Output the (X, Y) coordinate of the center of the cell containing the given text.  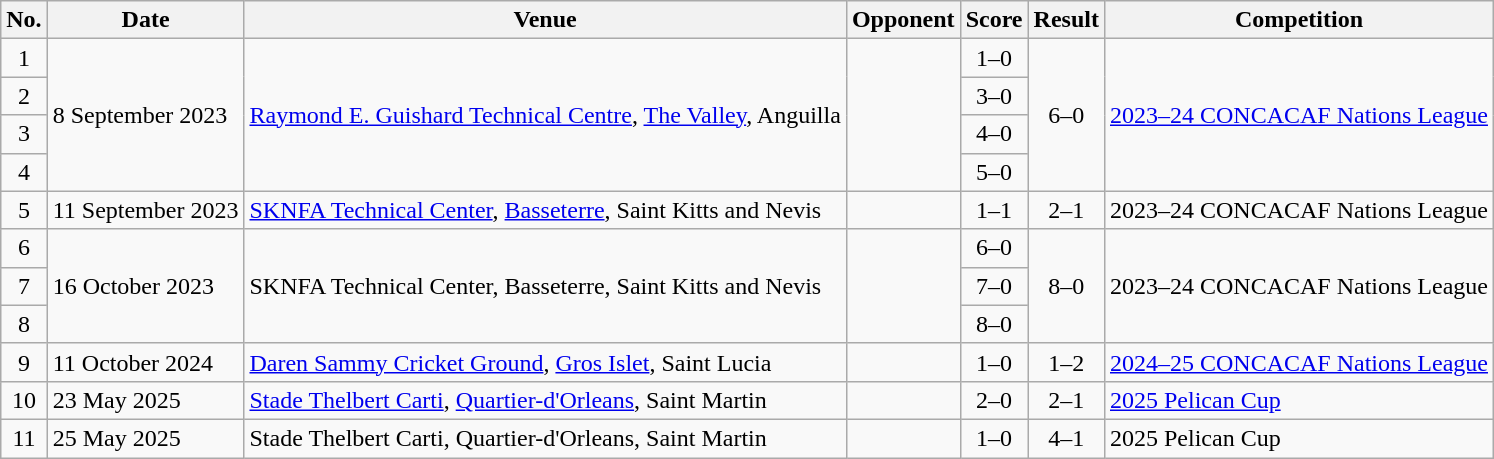
Result (1066, 20)
3 (24, 134)
Date (146, 20)
4–1 (1066, 438)
25 May 2025 (146, 438)
7 (24, 286)
Venue (545, 20)
16 October 2023 (146, 286)
6 (24, 248)
Daren Sammy Cricket Ground, Gros Islet, Saint Lucia (545, 362)
1–2 (1066, 362)
10 (24, 400)
1 (24, 58)
2024–25 CONCACAF Nations League (1298, 362)
8 September 2023 (146, 115)
No. (24, 20)
4–0 (994, 134)
11 September 2023 (146, 210)
23 May 2025 (146, 400)
Raymond E. Guishard Technical Centre, The Valley, Anguilla (545, 115)
7–0 (994, 286)
2 (24, 96)
11 October 2024 (146, 362)
9 (24, 362)
Opponent (903, 20)
4 (24, 172)
3–0 (994, 96)
1–1 (994, 210)
5–0 (994, 172)
2–0 (994, 400)
Competition (1298, 20)
5 (24, 210)
Score (994, 20)
11 (24, 438)
8 (24, 324)
